Search for the cell housing the specified text and yield its (X, Y) center coordinate. 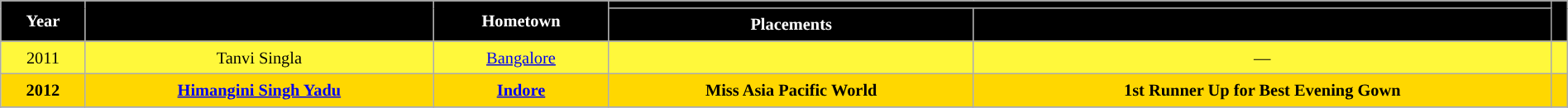
Indore (521, 90)
— (1262, 58)
2012 (43, 90)
Himangini Singh Yadu (260, 90)
2011 (43, 58)
1st Runner Up for Best Evening Gown (1262, 90)
Hometown (521, 20)
Placements (791, 25)
Miss Asia Pacific World (791, 90)
Year (43, 20)
Tanvi Singla (260, 58)
Bangalore (521, 58)
